Extract the [X, Y] coordinate from the center of the cell holding the provided text.  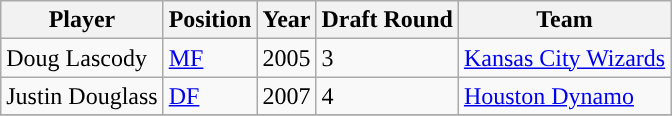
Player [82, 20]
Justin Douglass [82, 96]
Houston Dynamo [564, 96]
Team [564, 20]
Doug Lascody [82, 58]
2007 [286, 96]
3 [387, 58]
4 [387, 96]
DF [210, 96]
Draft Round [387, 20]
MF [210, 58]
Year [286, 20]
Kansas City Wizards [564, 58]
2005 [286, 58]
Position [210, 20]
